Capture the cell that displays the provided text and extract its [x, y] central coordinate. 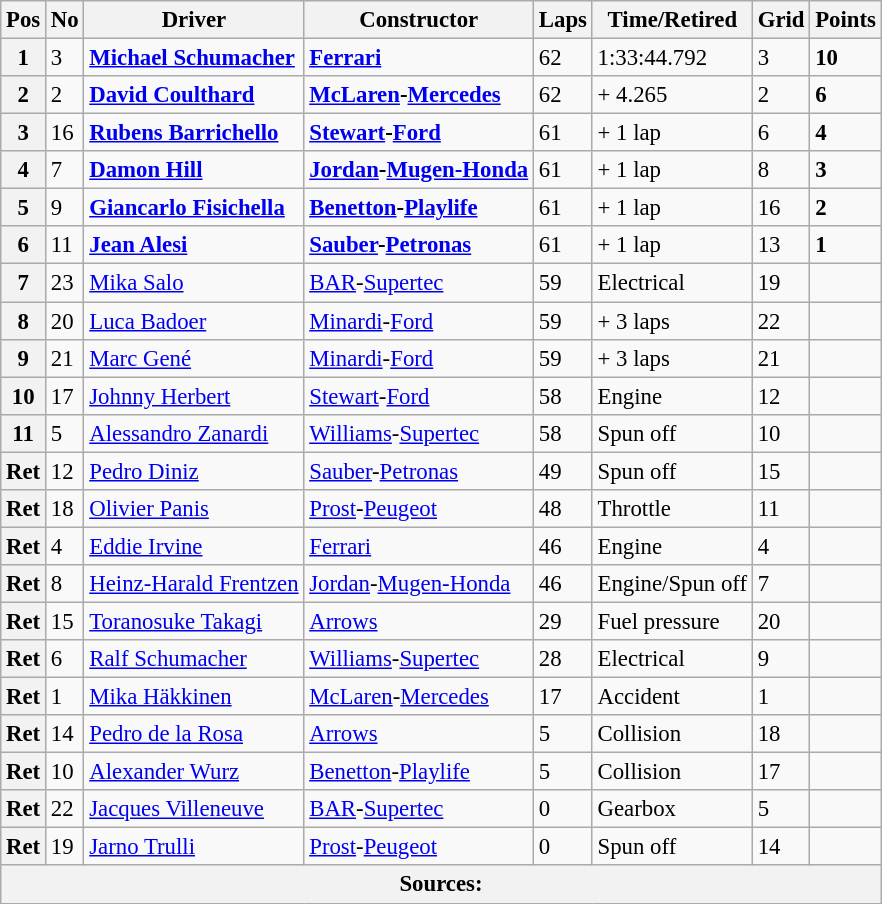
Ralf Schumacher [194, 659]
Jarno Trulli [194, 847]
Time/Retired [672, 20]
23 [65, 283]
Heinz-Harald Frentzen [194, 584]
Grid [780, 20]
Throttle [672, 509]
+ 4.265 [672, 95]
No [65, 20]
Laps [564, 20]
Damon Hill [194, 170]
Giancarlo Fisichella [194, 208]
Points [846, 20]
Gearbox [672, 809]
Alexander Wurz [194, 772]
28 [564, 659]
Driver [194, 20]
1:33:44.792 [672, 58]
Constructor [419, 20]
Toranosuke Takagi [194, 621]
David Coulthard [194, 95]
Pos [24, 20]
Jacques Villeneuve [194, 809]
Rubens Barrichello [194, 133]
Mika Häkkinen [194, 697]
Fuel pressure [672, 621]
Olivier Panis [194, 509]
Eddie Irvine [194, 546]
Alessandro Zanardi [194, 433]
Luca Badoer [194, 321]
Engine/Spun off [672, 584]
Marc Gené [194, 358]
Accident [672, 697]
Johnny Herbert [194, 396]
13 [780, 245]
Jean Alesi [194, 245]
Mika Salo [194, 283]
48 [564, 509]
49 [564, 471]
Pedro de la Rosa [194, 734]
Pedro Diniz [194, 471]
Sources: [441, 885]
Michael Schumacher [194, 58]
29 [564, 621]
